From the cell containing the given text, extract its center point as [x, y] coordinate. 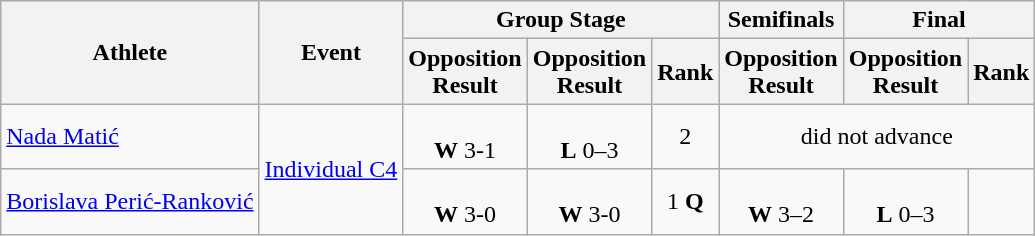
Individual C4 [331, 169]
Group Stage [561, 20]
2 [686, 136]
Nada Matić [130, 136]
Semifinals [781, 20]
Borislava Perić-Ranković [130, 202]
Athlete [130, 52]
W 3-1 [465, 136]
Final [939, 20]
Event [331, 52]
1 Q [686, 202]
did not advance [877, 136]
W 3–2 [781, 202]
